Locate the cell with the specified text and output its [X, Y] center coordinate. 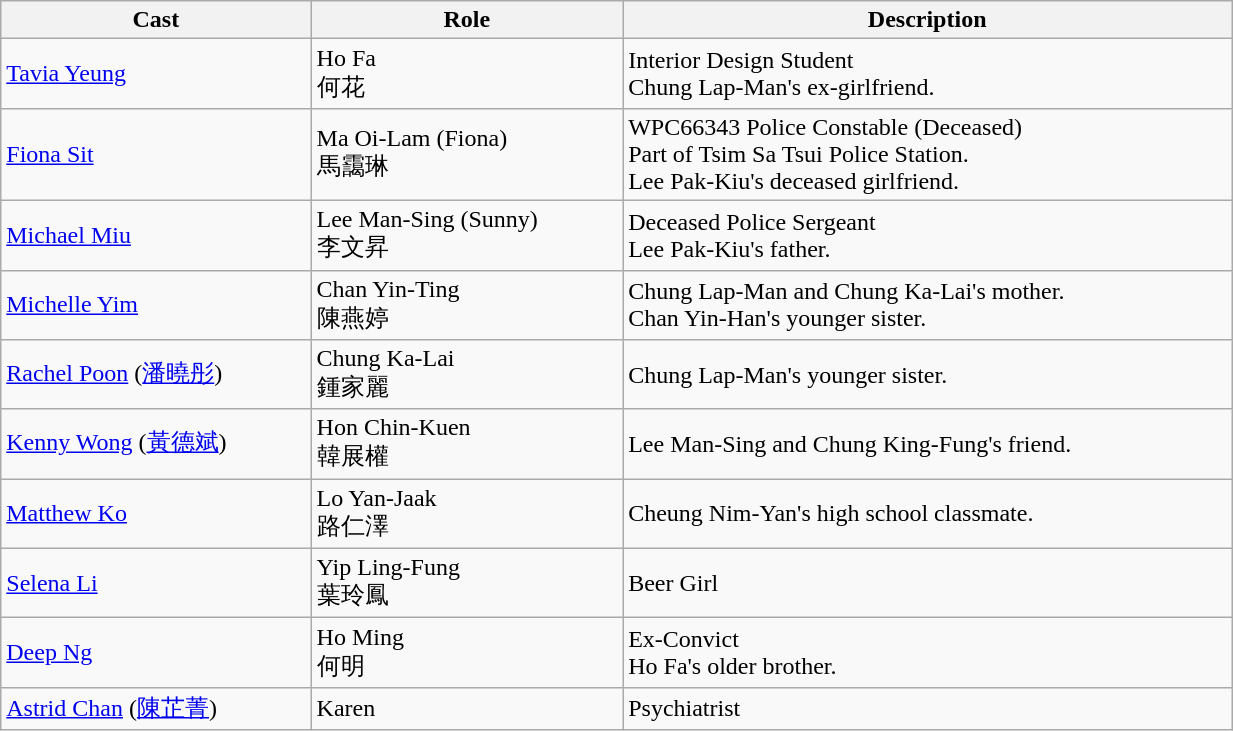
Karen [467, 708]
Deep Ng [156, 653]
Description [928, 20]
Role [467, 20]
Lo Yan-Jaak 路仁澤 [467, 514]
Cheung Nim-Yan's high school classmate. [928, 514]
Yip Ling-Fung 葉玲鳳 [467, 583]
Chan Yin-Ting 陳燕婷 [467, 305]
Matthew Ko [156, 514]
Selena Li [156, 583]
Rachel Poon (潘曉彤) [156, 375]
Kenny Wong (黃德斌) [156, 444]
Ho Ming 何明 [467, 653]
Michael Miu [156, 235]
Chung Lap-Man and Chung Ka-Lai's mother. Chan Yin-Han's younger sister. [928, 305]
Chung Lap-Man's younger sister. [928, 375]
Ma Oi-Lam (Fiona) 馬靄琳 [467, 154]
WPC66343 Police Constable (Deceased) Part of Tsim Sa Tsui Police Station. Lee Pak-Kiu's deceased girlfriend. [928, 154]
Deceased Police Sergeant Lee Pak-Kiu's father. [928, 235]
Hon Chin-Kuen 韓展權 [467, 444]
Tavia Yeung [156, 74]
Ex-Convict Ho Fa's older brother. [928, 653]
Ho Fa 何花 [467, 74]
Lee Man-Sing and Chung King-Fung's friend. [928, 444]
Chung Ka-Lai 鍾家麗 [467, 375]
Beer Girl [928, 583]
Michelle Yim [156, 305]
Psychiatrist [928, 708]
Cast [156, 20]
Fiona Sit [156, 154]
Interior Design Student Chung Lap-Man's ex-girlfriend. [928, 74]
Lee Man-Sing (Sunny) 李文昇 [467, 235]
Astrid Chan (陳芷菁) [156, 708]
